Capture the cell that displays the provided text and extract its (X, Y) central coordinate. 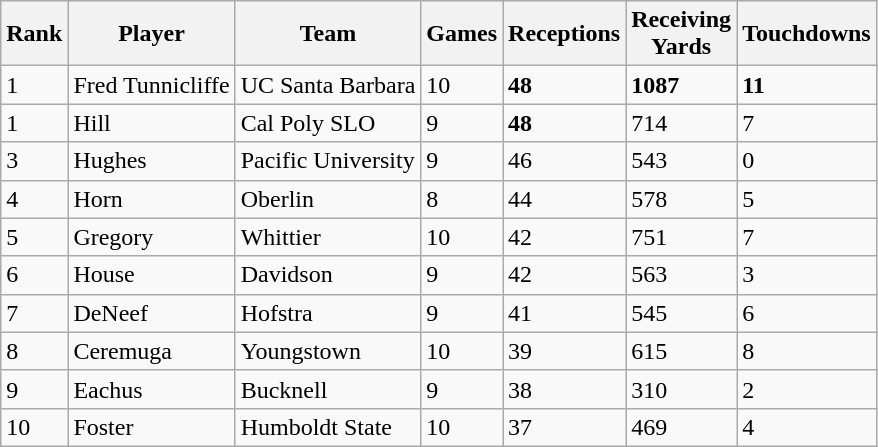
469 (682, 427)
Oberlin (328, 199)
Ceremuga (152, 351)
563 (682, 275)
ReceivingYards (682, 34)
714 (682, 123)
Hughes (152, 161)
Davidson (328, 275)
Gregory (152, 237)
37 (564, 427)
Cal Poly SLO (328, 123)
543 (682, 161)
Rank (34, 34)
Team (328, 34)
Whittier (328, 237)
Games (462, 34)
DeNeef (152, 313)
Player (152, 34)
Hofstra (328, 313)
1087 (682, 85)
Touchdowns (807, 34)
46 (564, 161)
Bucknell (328, 389)
Humboldt State (328, 427)
615 (682, 351)
310 (682, 389)
545 (682, 313)
Foster (152, 427)
2 (807, 389)
Receptions (564, 34)
Fred Tunnicliffe (152, 85)
0 (807, 161)
44 (564, 199)
39 (564, 351)
11 (807, 85)
41 (564, 313)
Youngstown (328, 351)
Hill (152, 123)
Pacific University (328, 161)
Horn (152, 199)
751 (682, 237)
38 (564, 389)
578 (682, 199)
UC Santa Barbara (328, 85)
House (152, 275)
Eachus (152, 389)
